From the cell containing the given text, extract its center point as (x, y) coordinate. 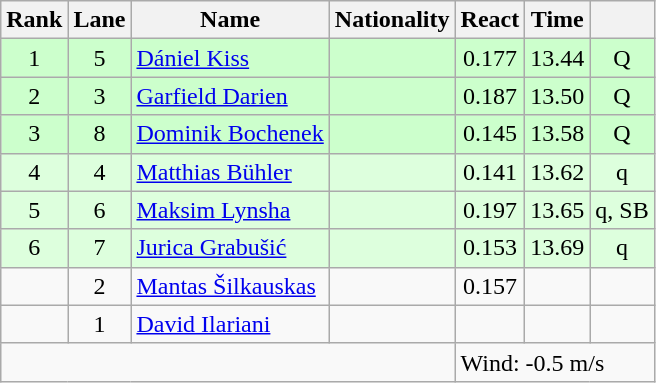
0.157 (490, 286)
0.145 (490, 134)
Mantas Šilkauskas (230, 286)
Matthias Bühler (230, 172)
Rank (34, 20)
Lane (100, 20)
Time (558, 20)
7 (100, 248)
0.153 (490, 248)
0.177 (490, 58)
0.187 (490, 96)
Dominik Bochenek (230, 134)
Name (230, 20)
David Ilariani (230, 324)
Jurica Grabušić (230, 248)
13.58 (558, 134)
React (490, 20)
8 (100, 134)
q, SB (622, 210)
Garfield Darien (230, 96)
Nationality (392, 20)
13.62 (558, 172)
13.44 (558, 58)
13.65 (558, 210)
0.197 (490, 210)
0.141 (490, 172)
Wind: -0.5 m/s (554, 362)
13.50 (558, 96)
Dániel Kiss (230, 58)
13.69 (558, 248)
Maksim Lynsha (230, 210)
